Locate the cell with the specified text and output its (x, y) center coordinate. 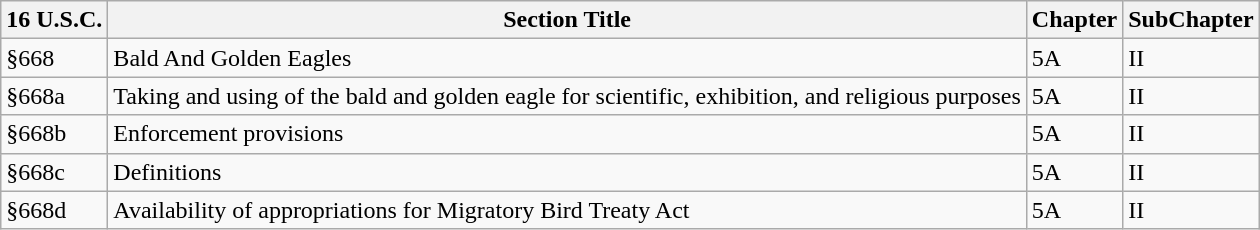
16 U.S.C. (54, 20)
Definitions (567, 172)
Chapter (1074, 20)
§668 (54, 58)
Bald And Golden Eagles (567, 58)
§668a (54, 96)
SubChapter (1191, 20)
Section Title (567, 20)
Taking and using of the bald and golden eagle for scientific, exhibition, and religious purposes (567, 96)
§668c (54, 172)
§668b (54, 134)
Availability of appropriations for Migratory Bird Treaty Act (567, 210)
Enforcement provisions (567, 134)
§668d (54, 210)
